Output the (X, Y) coordinate of the center of the cell containing the given text.  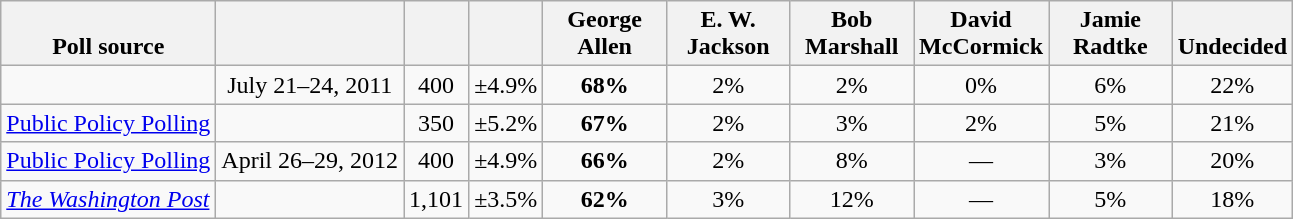
62% (605, 199)
Undecided (1232, 34)
GeorgeAllen (605, 34)
±3.5% (506, 199)
6% (1111, 85)
67% (605, 123)
22% (1232, 85)
20% (1232, 161)
DavidMcCormick (982, 34)
12% (852, 199)
JamieRadtke (1111, 34)
68% (605, 85)
July 21–24, 2011 (310, 85)
0% (982, 85)
1,101 (436, 199)
Poll source (108, 34)
8% (852, 161)
350 (436, 123)
The Washington Post (108, 199)
18% (1232, 199)
66% (605, 161)
BobMarshall (852, 34)
±5.2% (506, 123)
21% (1232, 123)
E. W.Jackson (728, 34)
April 26–29, 2012 (310, 161)
